Identify which cell holds the provided text, then report its [X, Y] central coordinate. 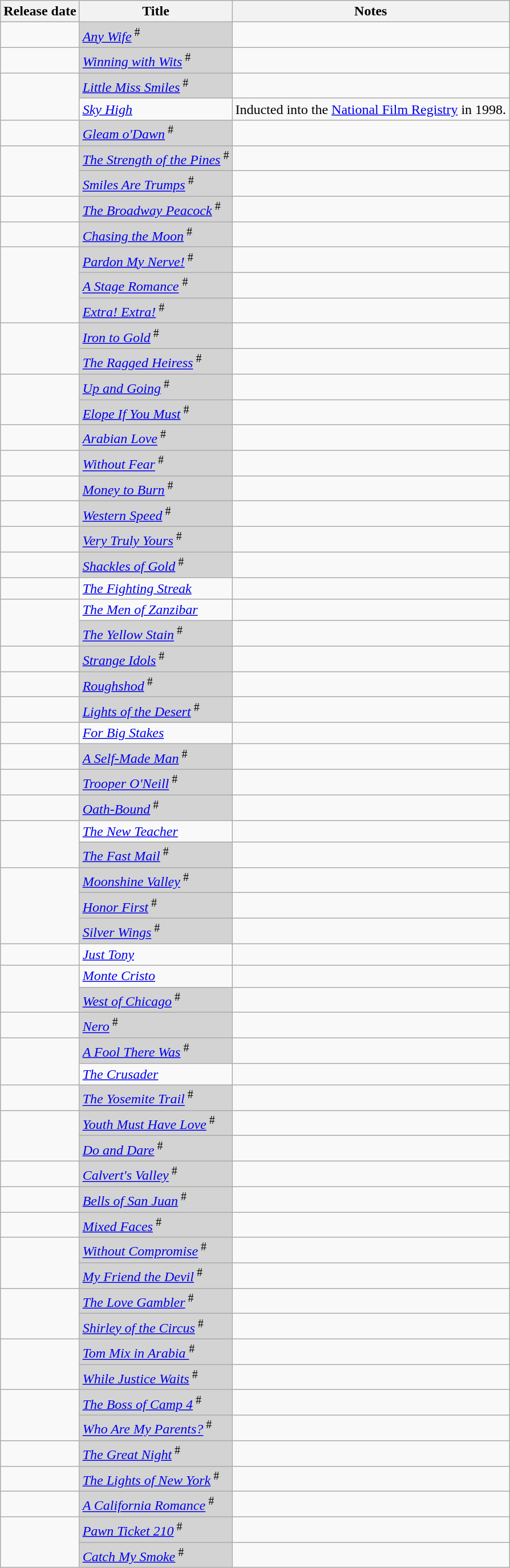
Inducted into the National Film Registry in 1998. [371, 109]
Lights of the Desert # [156, 709]
Shirley of the Circus # [156, 1326]
The Ragged Heiress # [156, 361]
Gleam o'Dawn # [156, 133]
Chasing the Moon # [156, 235]
West of Chicago # [156, 1000]
Just Tony [156, 954]
Silver Wings # [156, 931]
Little Miss Smiles # [156, 86]
Who Are My Parents? # [156, 1428]
The Men of Zanzibar [156, 610]
Very Truly Yours # [156, 539]
Release date [40, 11]
Elope If You Must # [156, 413]
Iron to Gold # [156, 336]
Up and Going # [156, 387]
Honor First # [156, 905]
A California Romance # [156, 1504]
Title [156, 11]
For Big Stakes [156, 733]
Extra! Extra! # [156, 310]
Arabian Love # [156, 438]
Trooper O'Neill # [156, 782]
The Yellow Stain # [156, 634]
Sky High [156, 109]
The Strength of the Pines # [156, 159]
Mixed Faces # [156, 1225]
Catch My Smoke # [156, 1555]
Notes [371, 11]
Western Speed # [156, 514]
Monte Cristo [156, 976]
Pawn Ticket 210 # [156, 1529]
Shackles of Gold # [156, 564]
Oath-Bound # [156, 807]
Calvert's Valley # [156, 1173]
The Lights of New York # [156, 1479]
Roughshod # [156, 684]
My Friend the Devil # [156, 1276]
The Great Night # [156, 1453]
Pardon My Nerve! # [156, 260]
The Crusader [156, 1074]
Any Wife # [156, 35]
Tom Mix in Arabia # [156, 1351]
Bells of San Juan # [156, 1200]
Nero # [156, 1025]
The Love Gambler # [156, 1301]
A Self-Made Man # [156, 757]
The Boss of Camp 4 # [156, 1403]
A Fool There Was # [156, 1050]
The Fighting Streak [156, 588]
Youth Must Have Love # [156, 1123]
Winning with Wits # [156, 60]
Strange Idols # [156, 659]
Money to Burn # [156, 488]
The Fast Mail # [156, 855]
A Stage Romance # [156, 285]
Smiles Are Trumps # [156, 184]
The New Teacher [156, 831]
Do and Dare # [156, 1148]
Moonshine Valley # [156, 880]
The Broadway Peacock # [156, 209]
The Yosemite Trail # [156, 1098]
Without Fear # [156, 463]
While Justice Waits # [156, 1378]
Without Compromise # [156, 1250]
